Output the (X, Y) coordinate of the center of the cell containing the given text.  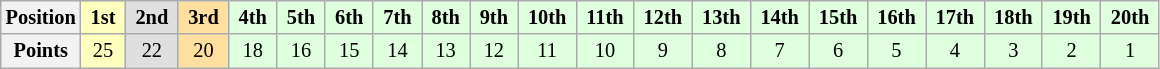
17th (955, 17)
2 (1071, 51)
8 (721, 51)
1 (1130, 51)
11 (547, 51)
15th (838, 17)
18 (253, 51)
5th (301, 17)
15 (349, 51)
9th (494, 17)
14th (779, 17)
16th (896, 17)
9 (663, 51)
16 (301, 51)
25 (104, 51)
18th (1013, 17)
1st (104, 17)
22 (152, 51)
11th (604, 17)
4 (955, 51)
14 (397, 51)
8th (446, 17)
13th (721, 17)
19th (1071, 17)
4th (253, 17)
3 (1013, 51)
13 (446, 51)
7th (397, 17)
6 (838, 51)
Position (41, 17)
2nd (152, 17)
12th (663, 17)
20 (203, 51)
7 (779, 51)
10th (547, 17)
6th (349, 17)
3rd (203, 17)
12 (494, 51)
20th (1130, 17)
10 (604, 51)
5 (896, 51)
Points (41, 51)
